Locate the cell with the specified text and output its [X, Y] center coordinate. 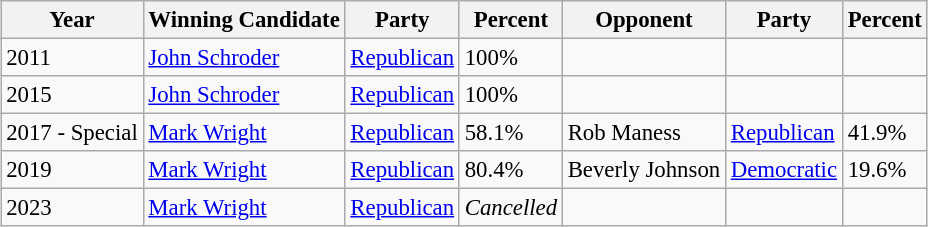
Democratic [784, 170]
80.4% [510, 170]
19.6% [884, 170]
2023 [72, 208]
Year [72, 20]
41.9% [884, 133]
Opponent [644, 20]
2019 [72, 170]
58.1% [510, 133]
2017 - Special [72, 133]
Cancelled [510, 208]
Rob Maness [644, 133]
Winning Candidate [244, 20]
2011 [72, 57]
2015 [72, 95]
Beverly Johnson [644, 170]
